Output the [X, Y] coordinate of the center of the cell containing the given text.  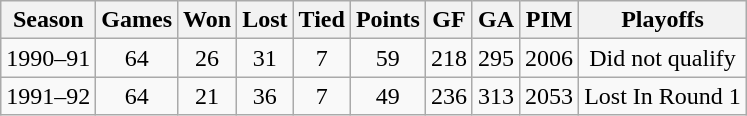
Points [388, 20]
49 [388, 96]
26 [208, 58]
Lost In Round 1 [663, 96]
Won [208, 20]
59 [388, 58]
313 [496, 96]
31 [265, 58]
2053 [550, 96]
1990–91 [48, 58]
218 [448, 58]
Lost [265, 20]
GF [448, 20]
21 [208, 96]
2006 [550, 58]
236 [448, 96]
PIM [550, 20]
295 [496, 58]
Tied [322, 20]
Season [48, 20]
Did not qualify [663, 58]
1991–92 [48, 96]
36 [265, 96]
GA [496, 20]
Games [137, 20]
Playoffs [663, 20]
